Locate the cell with the specified text and output its (X, Y) center coordinate. 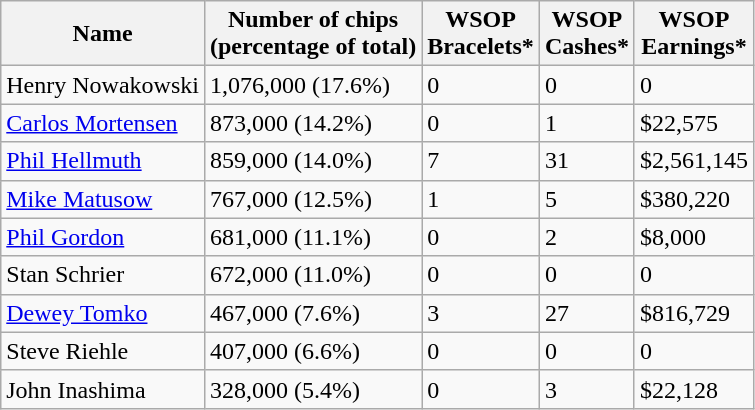
$8,000 (694, 237)
Name (103, 34)
WSOPBracelets* (481, 34)
John Inashima (103, 389)
Phil Gordon (103, 237)
$2,561,145 (694, 161)
467,000 (7.6%) (312, 313)
1,076,000 (17.6%) (312, 85)
Carlos Mortensen (103, 123)
Stan Schrier (103, 275)
$22,128 (694, 389)
WSOPCashes* (586, 34)
31 (586, 161)
$22,575 (694, 123)
407,000 (6.6%) (312, 351)
Mike Matusow (103, 199)
2 (586, 237)
Phil Hellmuth (103, 161)
328,000 (5.4%) (312, 389)
$816,729 (694, 313)
27 (586, 313)
Dewey Tomko (103, 313)
Steve Riehle (103, 351)
873,000 (14.2%) (312, 123)
5 (586, 199)
Henry Nowakowski (103, 85)
681,000 (11.1%) (312, 237)
7 (481, 161)
672,000 (11.0%) (312, 275)
WSOPEarnings* (694, 34)
767,000 (12.5%) (312, 199)
Number of chips(percentage of total) (312, 34)
859,000 (14.0%) (312, 161)
$380,220 (694, 199)
